Locate the cell with the specified text and output its (X, Y) center coordinate. 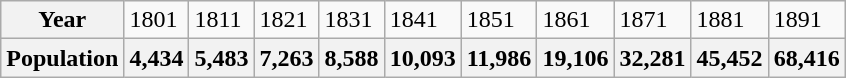
Year (62, 20)
4,434 (156, 58)
Population (62, 58)
7,263 (286, 58)
1831 (352, 20)
1881 (730, 20)
11,986 (499, 58)
1861 (576, 20)
1841 (422, 20)
1821 (286, 20)
1801 (156, 20)
1891 (806, 20)
1811 (222, 20)
45,452 (730, 58)
1851 (499, 20)
5,483 (222, 58)
68,416 (806, 58)
8,588 (352, 58)
10,093 (422, 58)
32,281 (652, 58)
1871 (652, 20)
19,106 (576, 58)
